Output the [X, Y] coordinate of the center of the cell containing the given text.  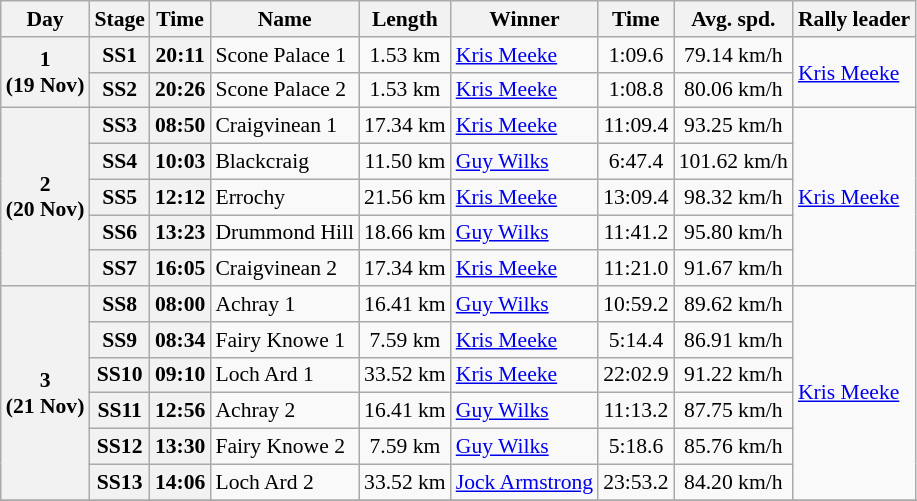
11.50 km [405, 162]
Craigvinean 1 [284, 126]
91.67 km/h [734, 269]
Achray 2 [284, 411]
SS5 [119, 197]
13:23 [180, 233]
Day [46, 19]
84.20 km/h [734, 482]
Length [405, 19]
Name [284, 19]
08:50 [180, 126]
Stage [119, 19]
SS1 [119, 55]
SS7 [119, 269]
SS3 [119, 126]
85.76 km/h [734, 447]
16:05 [180, 269]
21.56 km [405, 197]
79.14 km/h [734, 55]
1(19 Nov) [46, 72]
Loch Ard 2 [284, 482]
14:06 [180, 482]
SS4 [119, 162]
Avg. spd. [734, 19]
Scone Palace 2 [284, 90]
10:03 [180, 162]
Winner [524, 19]
SS2 [119, 90]
SS6 [119, 233]
1:08.8 [636, 90]
101.62 km/h [734, 162]
3(21 Nov) [46, 393]
08:34 [180, 340]
22:02.9 [636, 375]
Craigvinean 2 [284, 269]
20:11 [180, 55]
Blackcraig [284, 162]
11:13.2 [636, 411]
Fairy Knowe 1 [284, 340]
5:14.4 [636, 340]
13:09.4 [636, 197]
SS10 [119, 375]
Loch Ard 1 [284, 375]
SS9 [119, 340]
86.91 km/h [734, 340]
Rally leader [854, 19]
Scone Palace 1 [284, 55]
6:47.4 [636, 162]
11:41.2 [636, 233]
20:26 [180, 90]
11:09.4 [636, 126]
10:59.2 [636, 304]
12:12 [180, 197]
Drummond Hill [284, 233]
09:10 [180, 375]
91.22 km/h [734, 375]
SS8 [119, 304]
93.25 km/h [734, 126]
12:56 [180, 411]
98.32 km/h [734, 197]
18.66 km [405, 233]
11:21.0 [636, 269]
87.75 km/h [734, 411]
Achray 1 [284, 304]
13:30 [180, 447]
1:09.6 [636, 55]
5:18.6 [636, 447]
Jock Armstrong [524, 482]
SS12 [119, 447]
80.06 km/h [734, 90]
2(20 Nov) [46, 197]
89.62 km/h [734, 304]
SS11 [119, 411]
SS13 [119, 482]
95.80 km/h [734, 233]
Fairy Knowe 2 [284, 447]
23:53.2 [636, 482]
Errochy [284, 197]
08:00 [180, 304]
